Extract the (x, y) coordinate from the center of the cell holding the provided text.  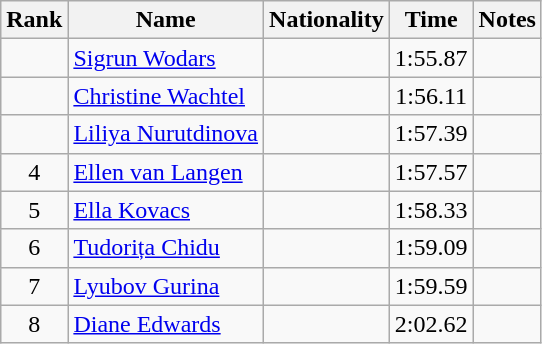
2:02.62 (431, 324)
Christine Wachtel (166, 96)
5 (34, 210)
4 (34, 172)
1:57.57 (431, 172)
1:56.11 (431, 96)
Name (166, 20)
1:59.59 (431, 286)
Sigrun Wodars (166, 58)
Lyubov Gurina (166, 286)
7 (34, 286)
Ella Kovacs (166, 210)
8 (34, 324)
Diane Edwards (166, 324)
Liliya Nurutdinova (166, 134)
Notes (507, 20)
Time (431, 20)
1:59.09 (431, 248)
Rank (34, 20)
6 (34, 248)
1:55.87 (431, 58)
1:57.39 (431, 134)
1:58.33 (431, 210)
Ellen van Langen (166, 172)
Nationality (327, 20)
Tudorița Chidu (166, 248)
